Search for the cell housing the specified text and yield its (X, Y) center coordinate. 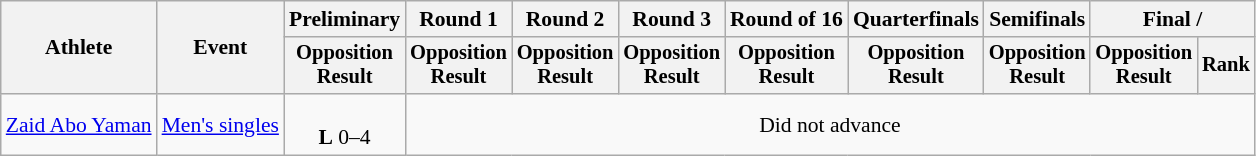
Round 2 (566, 19)
Round 1 (458, 19)
Quarterfinals (916, 19)
Rank (1226, 66)
Men's singles (220, 124)
Did not advance (830, 124)
Preliminary (344, 19)
Zaid Abo Yaman (79, 124)
Semifinals (1038, 19)
L 0–4 (344, 124)
Final / (1172, 19)
Round 3 (672, 19)
Round of 16 (786, 19)
Athlete (79, 48)
Event (220, 48)
